Pinpoint the cell where the given text exists, returning its [X, Y] midpoint coordinate. 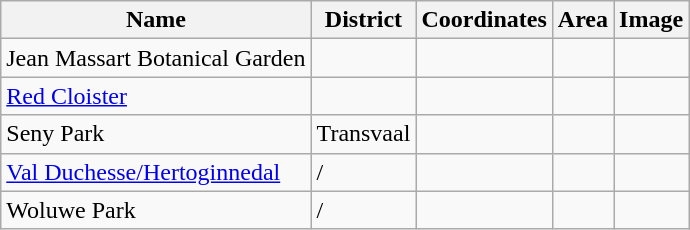
Seny Park [156, 134]
Image [652, 20]
Coordinates [484, 20]
Area [582, 20]
District [364, 20]
Transvaal [364, 134]
Jean Massart Botanical Garden [156, 58]
Name [156, 20]
Val Duchesse/Hertoginnedal [156, 172]
Red Cloister [156, 96]
Woluwe Park [156, 210]
